Capture the cell that displays the provided text and extract its (X, Y) central coordinate. 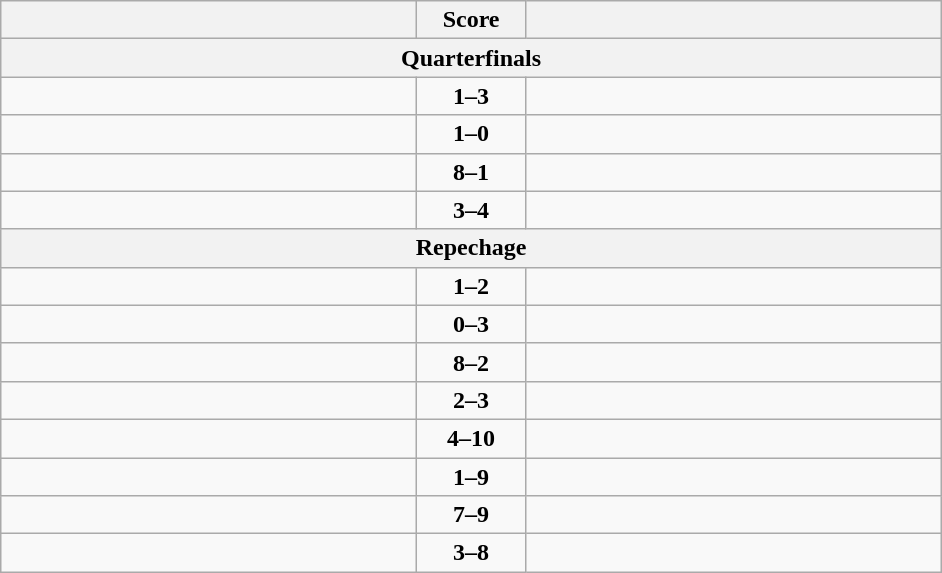
2–3 (472, 400)
7–9 (472, 515)
4–10 (472, 438)
3–8 (472, 553)
8–1 (472, 172)
Quarterfinals (472, 58)
1–0 (472, 134)
Repechage (472, 248)
1–2 (472, 286)
8–2 (472, 362)
1–3 (472, 96)
1–9 (472, 477)
Score (472, 20)
0–3 (472, 324)
3–4 (472, 210)
